Capture the cell that displays the provided text and extract its [X, Y] central coordinate. 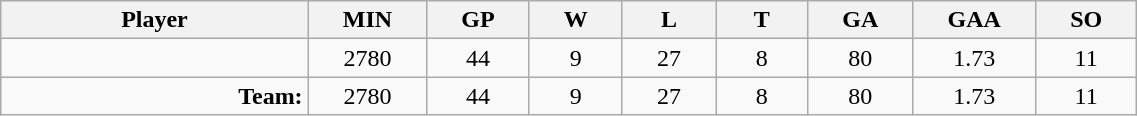
Team: [154, 96]
L [668, 20]
T [762, 20]
SO [1086, 20]
MIN [368, 20]
GA [860, 20]
Player [154, 20]
W [576, 20]
GP [478, 20]
GAA [974, 20]
